From the cell containing the given text, extract its center point as [X, Y] coordinate. 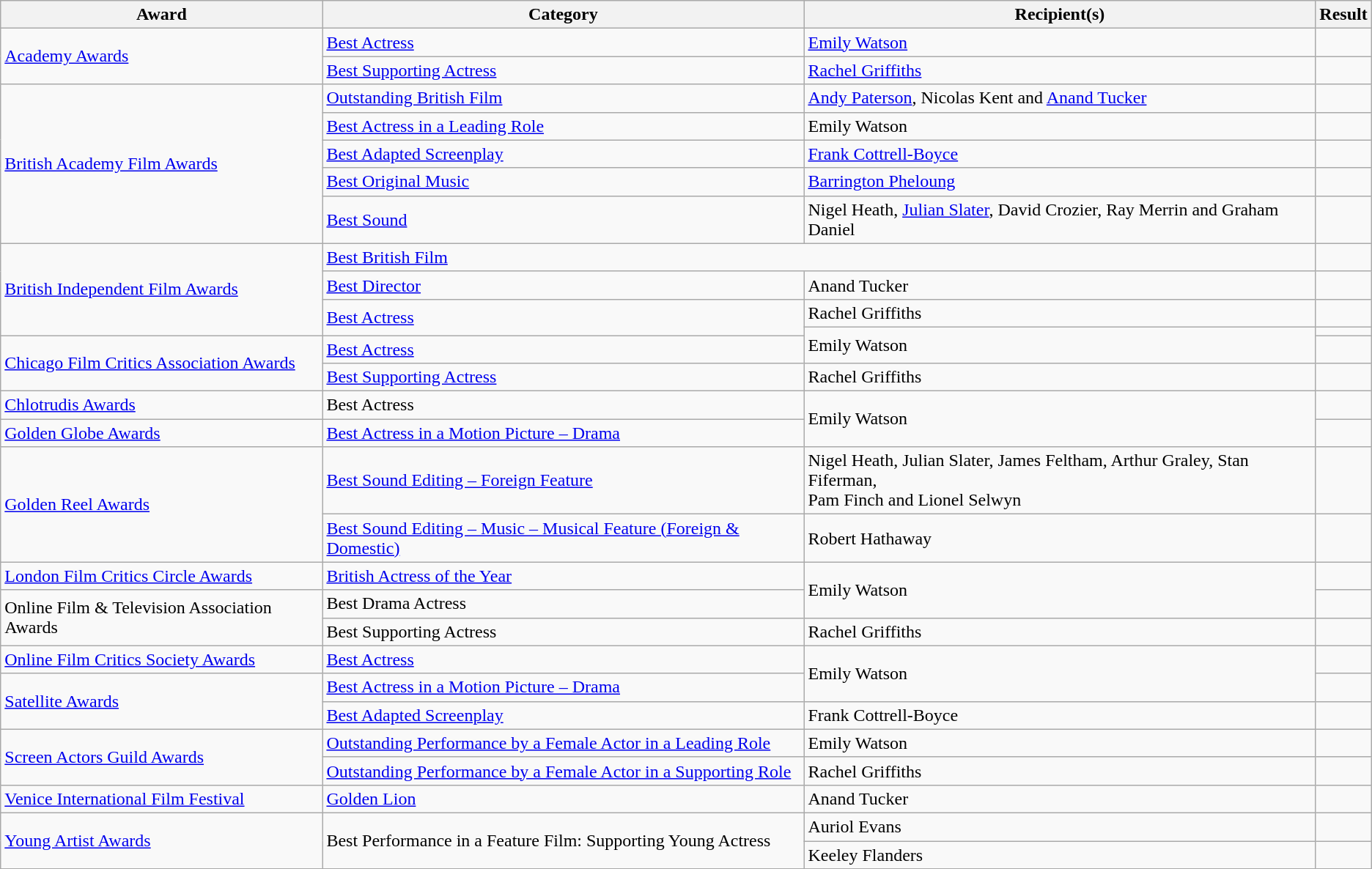
Outstanding Performance by a Female Actor in a Leading Role [563, 743]
Award [161, 15]
Academy Awards [161, 56]
Chlotrudis Awards [161, 405]
Online Film Critics Society Awards [161, 659]
Outstanding Performance by a Female Actor in a Supporting Role [563, 771]
Venice International Film Festival [161, 799]
London Film Critics Circle Awards [161, 576]
Barrington Pheloung [1060, 182]
Andy Paterson, Nicolas Kent and Anand Tucker [1060, 98]
Robert Hathaway [1060, 538]
Best Sound Editing – Music – Musical Feature (Foreign & Domestic) [563, 538]
Outstanding British Film [563, 98]
Golden Globe Awards [161, 433]
Category [563, 15]
Satellite Awards [161, 701]
British Actress of the Year [563, 576]
Recipient(s) [1060, 15]
Best Sound Editing – Foreign Feature [563, 481]
Keeley Flanders [1060, 855]
Result [1343, 15]
Screen Actors Guild Awards [161, 757]
Nigel Heath, Julian Slater, James Feltham, Arthur Graley, Stan Fiferman, Pam Finch and Lionel Selwyn [1060, 481]
Young Artist Awards [161, 840]
Golden Reel Awards [161, 504]
Auriol Evans [1060, 827]
British Independent Film Awards [161, 289]
Nigel Heath, Julian Slater, David Crozier, Ray Merrin and Graham Daniel [1060, 220]
Best Drama Actress [563, 604]
Best Sound [563, 220]
British Academy Film Awards [161, 164]
Best Actress in a Leading Role [563, 126]
Best Director [563, 285]
Online Film & Television Association Awards [161, 618]
Best Original Music [563, 182]
Golden Lion [563, 799]
Chicago Film Critics Association Awards [161, 363]
Best British Film [819, 257]
Best Performance in a Feature Film: Supporting Young Actress [563, 840]
